Pinpoint the cell where the given text exists, returning its (X, Y) midpoint coordinate. 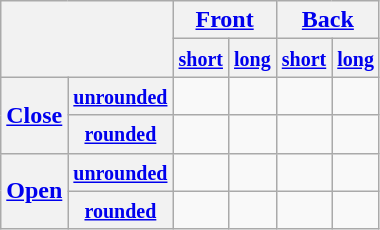
Open (34, 191)
Back (328, 20)
Front (224, 20)
Close (34, 115)
